Scan for the cell matching the given text and deliver its [X, Y] coordinate at center. 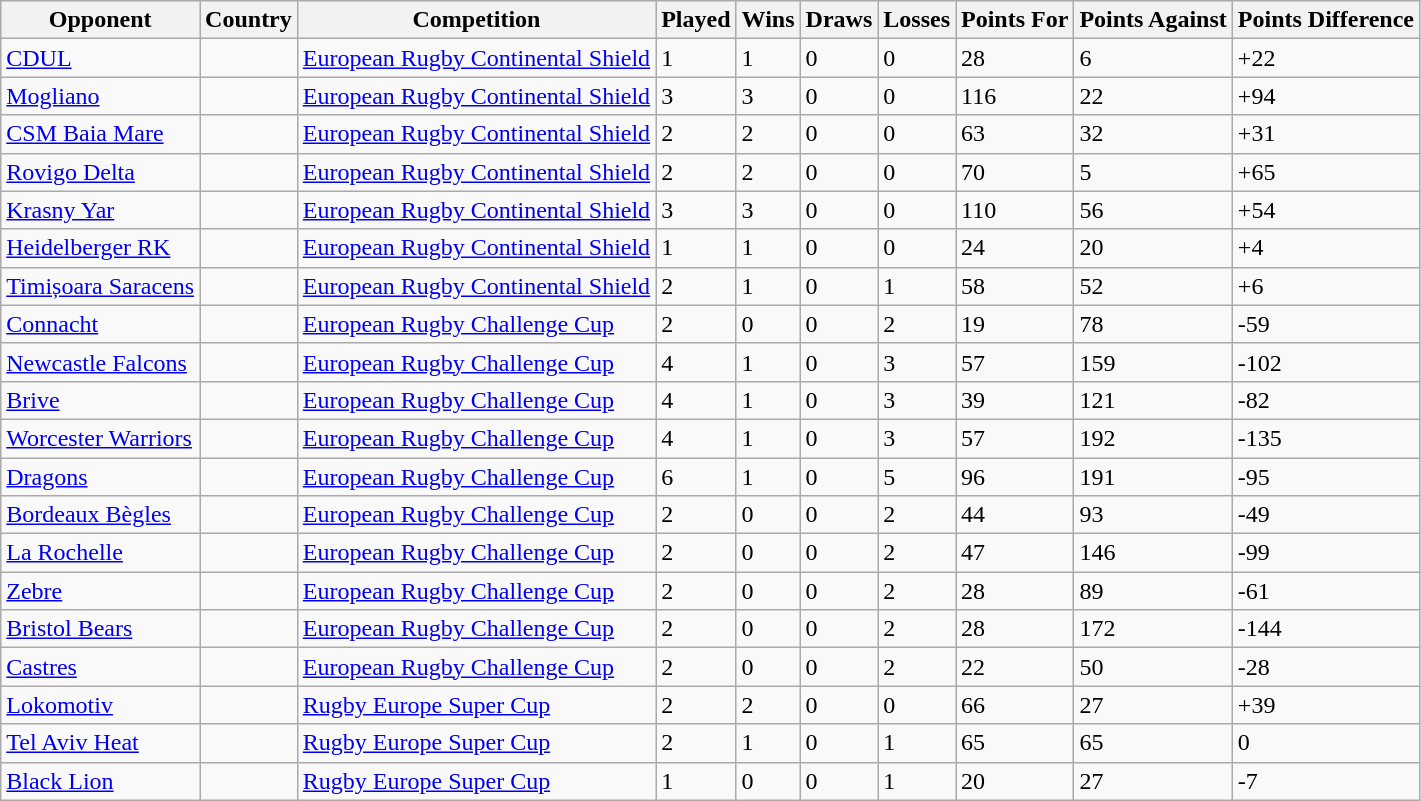
CDUL [100, 58]
-61 [1326, 591]
Timișoara Saracens [100, 286]
146 [1153, 553]
-95 [1326, 477]
52 [1153, 286]
50 [1153, 667]
192 [1153, 438]
172 [1153, 629]
24 [1015, 248]
Zebre [100, 591]
44 [1015, 515]
Draws [839, 20]
58 [1015, 286]
Country [249, 20]
+54 [1326, 210]
Castres [100, 667]
Points Difference [1326, 20]
-28 [1326, 667]
+4 [1326, 248]
La Rochelle [100, 553]
Opponent [100, 20]
Connacht [100, 324]
Wins [768, 20]
Krasny Yar [100, 210]
-59 [1326, 324]
63 [1015, 134]
70 [1015, 172]
Bordeaux Bègles [100, 515]
Lokomotiv [100, 705]
-102 [1326, 362]
CSM Baia Mare [100, 134]
Losses [917, 20]
32 [1153, 134]
+31 [1326, 134]
-49 [1326, 515]
Competition [476, 20]
121 [1153, 400]
+65 [1326, 172]
Black Lion [100, 781]
Newcastle Falcons [100, 362]
19 [1015, 324]
-82 [1326, 400]
+22 [1326, 58]
39 [1015, 400]
Points Against [1153, 20]
-144 [1326, 629]
-7 [1326, 781]
+39 [1326, 705]
159 [1153, 362]
Rovigo Delta [100, 172]
78 [1153, 324]
56 [1153, 210]
89 [1153, 591]
Played [696, 20]
Worcester Warriors [100, 438]
Points For [1015, 20]
66 [1015, 705]
Bristol Bears [100, 629]
47 [1015, 553]
-135 [1326, 438]
93 [1153, 515]
+6 [1326, 286]
110 [1015, 210]
116 [1015, 96]
+94 [1326, 96]
-99 [1326, 553]
191 [1153, 477]
Brive [100, 400]
Dragons [100, 477]
Mogliano [100, 96]
Tel Aviv Heat [100, 743]
96 [1015, 477]
Heidelberger RK [100, 248]
